Identify which cell holds the provided text, then report its [x, y] central coordinate. 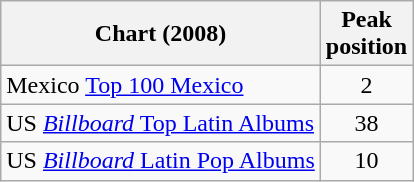
Chart (2008) [161, 34]
38 [366, 123]
US Billboard Latin Pop Albums [161, 161]
10 [366, 161]
US Billboard Top Latin Albums [161, 123]
Peakposition [366, 34]
Mexico Top 100 Mexico [161, 85]
2 [366, 85]
